Return the [x, y] coordinate for the center point of the cell that contains the specified text.  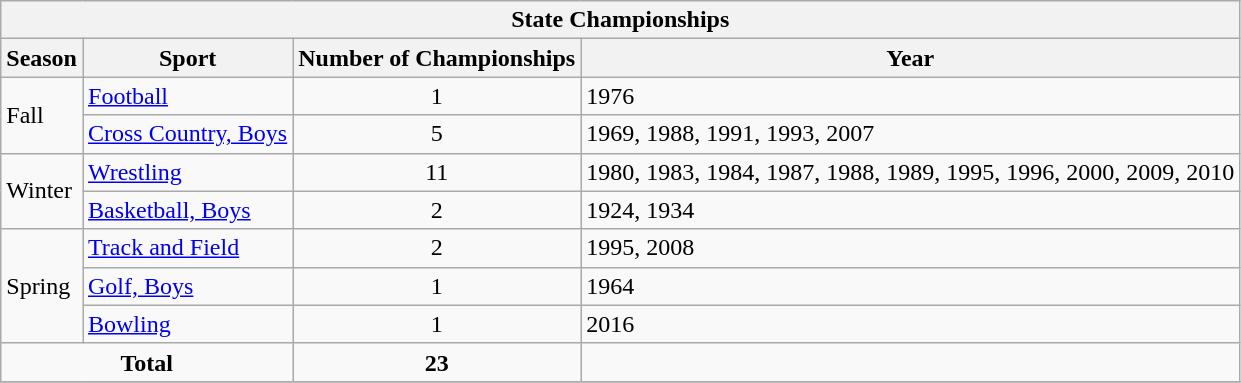
1980, 1983, 1984, 1987, 1988, 1989, 1995, 1996, 2000, 2009, 2010 [910, 172]
Fall [42, 115]
Wrestling [187, 172]
1995, 2008 [910, 248]
Spring [42, 286]
Track and Field [187, 248]
Golf, Boys [187, 286]
2016 [910, 324]
Sport [187, 58]
Football [187, 96]
1976 [910, 96]
Cross Country, Boys [187, 134]
Bowling [187, 324]
1924, 1934 [910, 210]
Basketball, Boys [187, 210]
1969, 1988, 1991, 1993, 2007 [910, 134]
23 [437, 362]
Total [147, 362]
11 [437, 172]
1964 [910, 286]
Winter [42, 191]
Year [910, 58]
Season [42, 58]
5 [437, 134]
State Championships [620, 20]
Number of Championships [437, 58]
